Output the (x, y) coordinate of the center of the cell containing the given text.  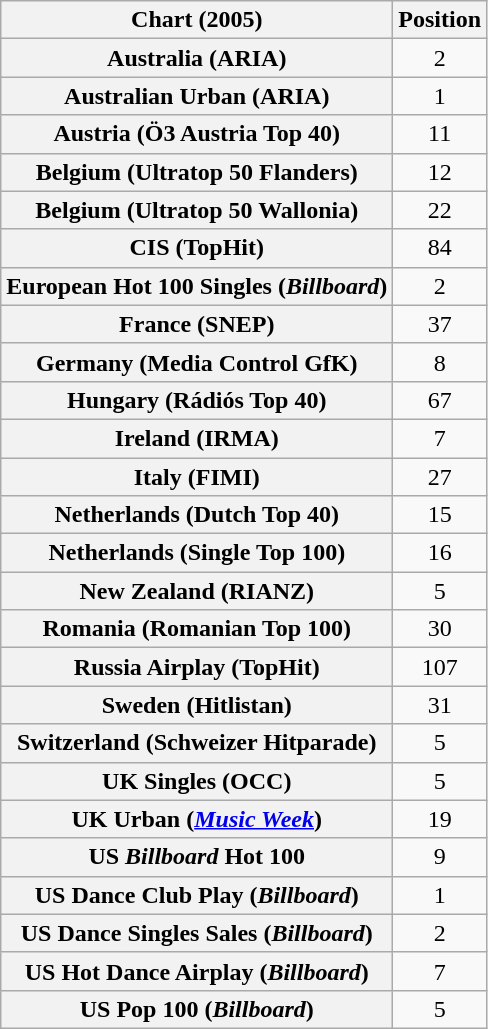
8 (440, 362)
CIS (TopHit) (197, 248)
France (SNEP) (197, 324)
Netherlands (Dutch Top 40) (197, 515)
31 (440, 705)
Austria (Ö3 Austria Top 40) (197, 134)
US Dance Singles Sales (Billboard) (197, 933)
Italy (FIMI) (197, 477)
Russia Airplay (TopHit) (197, 667)
Germany (Media Control GfK) (197, 362)
Sweden (Hitlistan) (197, 705)
Australian Urban (ARIA) (197, 96)
European Hot 100 Singles (Billboard) (197, 286)
Ireland (IRMA) (197, 438)
15 (440, 515)
Belgium (Ultratop 50 Flanders) (197, 172)
Switzerland (Schweizer Hitparade) (197, 743)
27 (440, 477)
67 (440, 400)
Romania (Romanian Top 100) (197, 629)
New Zealand (RIANZ) (197, 591)
US Pop 100 (Billboard) (197, 1009)
Belgium (Ultratop 50 Wallonia) (197, 210)
9 (440, 857)
30 (440, 629)
UK Urban (Music Week) (197, 819)
US Dance Club Play (Billboard) (197, 895)
19 (440, 819)
Hungary (Rádiós Top 40) (197, 400)
16 (440, 553)
22 (440, 210)
UK Singles (OCC) (197, 781)
12 (440, 172)
Position (440, 20)
Chart (2005) (197, 20)
Netherlands (Single Top 100) (197, 553)
37 (440, 324)
US Hot Dance Airplay (Billboard) (197, 971)
Australia (ARIA) (197, 58)
US Billboard Hot 100 (197, 857)
11 (440, 134)
84 (440, 248)
107 (440, 667)
